For the text-containing cell, return its midpoint in [x, y] coordinate format. 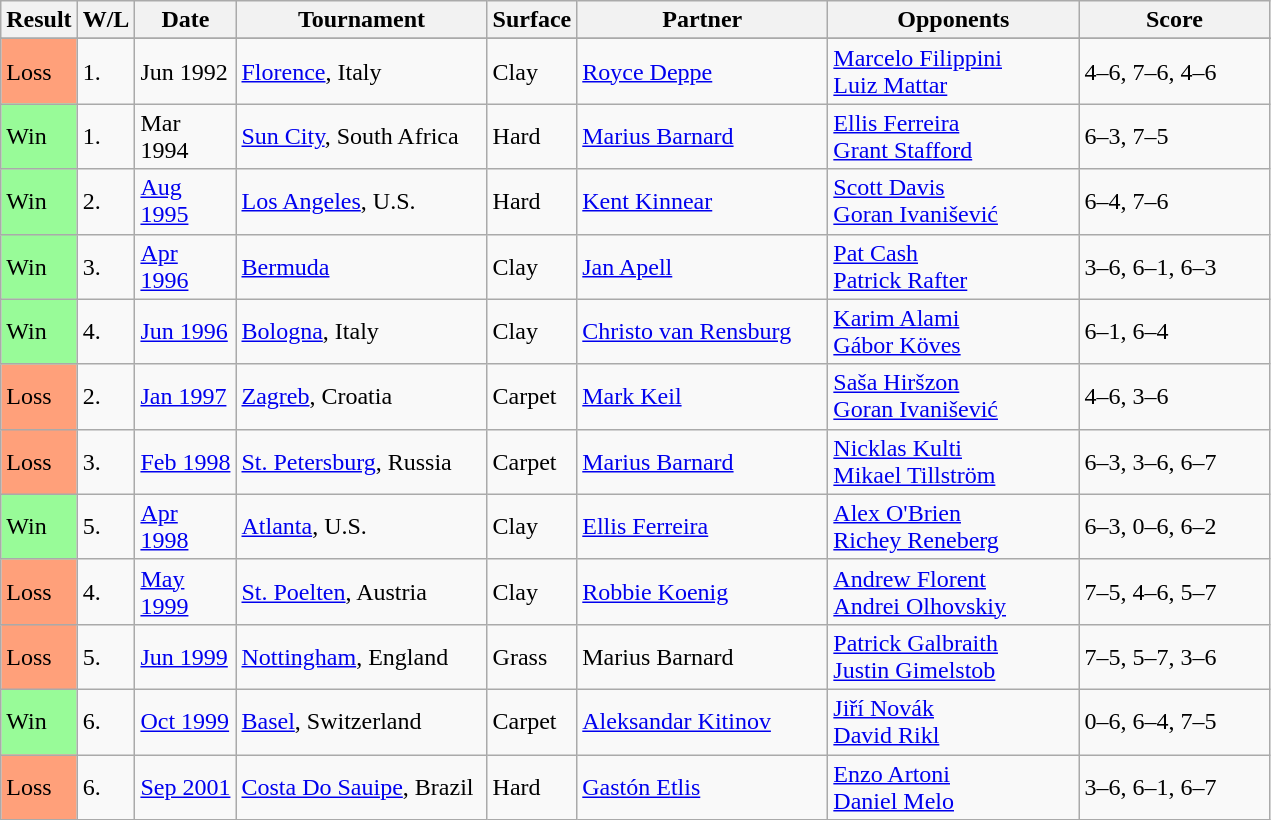
7–5, 4–6, 5–7 [1174, 592]
Atlanta, U.S. [362, 526]
Mark Keil [702, 396]
May 1999 [186, 592]
Aug 1995 [186, 202]
Date [186, 20]
Kent Kinnear [702, 202]
0–6, 6–4, 7–5 [1174, 722]
W/L [106, 20]
Jun 1999 [186, 656]
Karim Alami Gábor Köves [954, 332]
Feb 1998 [186, 462]
Pat Cash Patrick Rafter [954, 266]
Jun 1996 [186, 332]
Jiří Novák David Rikl [954, 722]
6–4, 7–6 [1174, 202]
Grass [532, 656]
St. Petersburg, Russia [362, 462]
Opponents [954, 20]
Scott Davis Goran Ivanišević [954, 202]
Ellis Ferreira Grant Stafford [954, 136]
Mar 1994 [186, 136]
Marcelo Filippini Luiz Mattar [954, 72]
Patrick Galbraith Justin Gimelstob [954, 656]
Andrew Florent Andrei Olhovskiy [954, 592]
3–6, 6–1, 6–3 [1174, 266]
Enzo Artoni Daniel Melo [954, 786]
Aleksandar Kitinov [702, 722]
Sep 2001 [186, 786]
6–3, 0–6, 6–2 [1174, 526]
St. Poelten, Austria [362, 592]
Basel, Switzerland [362, 722]
Apr 1998 [186, 526]
Zagreb, Croatia [362, 396]
Alex O'Brien Richey Reneberg [954, 526]
Costa Do Sauipe, Brazil [362, 786]
4–6, 3–6 [1174, 396]
Florence, Italy [362, 72]
6–1, 6–4 [1174, 332]
Royce Deppe [702, 72]
Gastón Etlis [702, 786]
Jan 1997 [186, 396]
Nottingham, England [362, 656]
Partner [702, 20]
3–6, 6–1, 6–7 [1174, 786]
Saša Hiršzon Goran Ivanišević [954, 396]
Bologna, Italy [362, 332]
Bermuda [362, 266]
Result [39, 20]
7–5, 5–7, 3–6 [1174, 656]
Score [1174, 20]
Jun 1992 [186, 72]
Robbie Koenig [702, 592]
Oct 1999 [186, 722]
Tournament [362, 20]
4–6, 7–6, 4–6 [1174, 72]
Ellis Ferreira [702, 526]
Jan Apell [702, 266]
Los Angeles, U.S. [362, 202]
Christo van Rensburg [702, 332]
6–3, 7–5 [1174, 136]
6–3, 3–6, 6–7 [1174, 462]
Nicklas Kulti Mikael Tillström [954, 462]
Apr 1996 [186, 266]
Sun City, South Africa [362, 136]
Surface [532, 20]
